Return the (x, y) coordinate for the center point of the cell that contains the specified text.  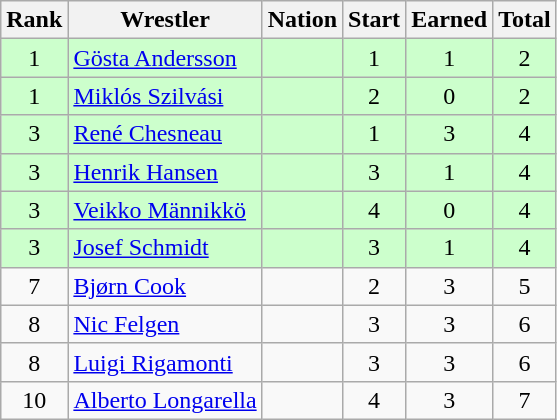
Gösta Andersson (165, 58)
Earned (450, 20)
Henrik Hansen (165, 172)
René Chesneau (165, 134)
Nation (302, 20)
Rank (34, 20)
Start (374, 20)
Total (525, 20)
Miklós Szilvási (165, 96)
Alberto Longarella (165, 400)
10 (34, 400)
Veikko Männikkö (165, 210)
Wrestler (165, 20)
Josef Schmidt (165, 248)
5 (525, 286)
Luigi Rigamonti (165, 362)
Bjørn Cook (165, 286)
Nic Felgen (165, 324)
